For the text-containing cell, return its midpoint in [x, y] coordinate format. 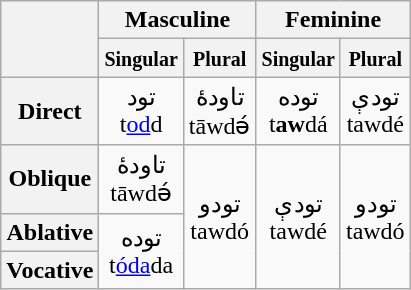
تودهtódada [141, 251]
Ablative [50, 232]
Direct [50, 111]
تودهtawdá [298, 111]
تودtodd [141, 111]
Masculine [178, 20]
Feminine [333, 20]
Vocative [50, 270]
Oblique [50, 179]
